Output the [x, y] coordinate of the center of the cell containing the given text.  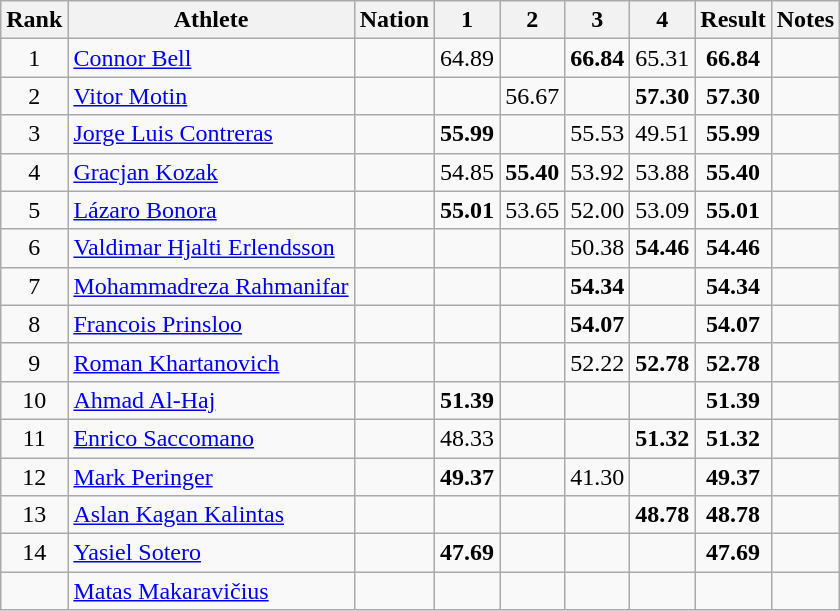
41.30 [598, 477]
Rank [34, 20]
Ahmad Al-Haj [211, 400]
Lázaro Bonora [211, 210]
Connor Bell [211, 58]
48.33 [468, 438]
56.67 [532, 96]
Gracjan Kozak [211, 172]
Vitor Motin [211, 96]
Aslan Kagan Kalintas [211, 515]
Nation [394, 20]
Mark Peringer [211, 477]
64.89 [468, 58]
Francois Prinsloo [211, 324]
54.85 [468, 172]
11 [34, 438]
Roman Khartanovich [211, 362]
Mohammadreza Rahmanifar [211, 286]
Matas Makaravičius [211, 591]
55.53 [598, 134]
10 [34, 400]
Valdimar Hjalti Erlendsson [211, 248]
Enrico Saccomano [211, 438]
Yasiel Sotero [211, 553]
52.00 [598, 210]
Result [733, 20]
14 [34, 553]
Athlete [211, 20]
Jorge Luis Contreras [211, 134]
52.22 [598, 362]
65.31 [662, 58]
53.09 [662, 210]
5 [34, 210]
50.38 [598, 248]
12 [34, 477]
7 [34, 286]
13 [34, 515]
53.92 [598, 172]
49.51 [662, 134]
Notes [805, 20]
53.88 [662, 172]
8 [34, 324]
53.65 [532, 210]
6 [34, 248]
9 [34, 362]
